Provide the [x, y] coordinate of the cell's center where the given text is located.  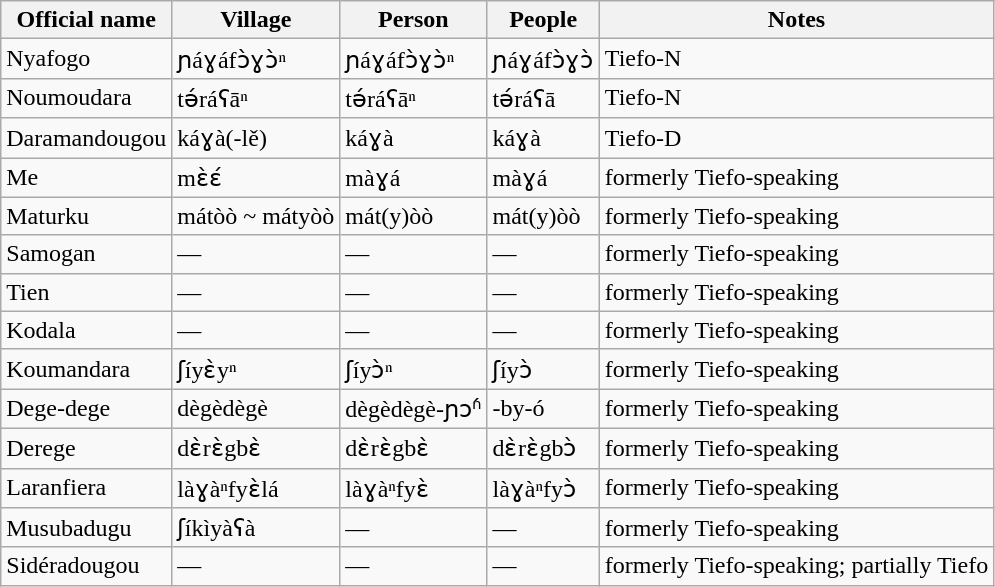
Sidéradougou [86, 566]
Samogan [86, 254]
Derege [86, 448]
ʃíyɔ̀ⁿ [414, 369]
Musubadugu [86, 528]
dɛ̀rɛ̀gbɔ̀ [543, 448]
Tiefo-D [796, 138]
ʃíyɔ̀ [543, 369]
Koumandara [86, 369]
-by-ó [543, 409]
mɛ̀ɛ́ [256, 178]
Dege-dege [86, 409]
Person [414, 20]
dègèdègè [256, 409]
Daramandougou [86, 138]
Notes [796, 20]
Nyafogo [86, 59]
Official name [86, 20]
làɣàⁿfyɛ̀ [414, 488]
People [543, 20]
làɣàⁿfyɔ̀ [543, 488]
káɣà(-lě) [256, 138]
dègèdègè-ɲɔⁿ́ [414, 409]
Me [86, 178]
ʃíyɛ̀yⁿ [256, 369]
Maturku [86, 216]
Village [256, 20]
Noumoudara [86, 98]
formerly Tiefo-speaking; partially Tiefo [796, 566]
làɣàⁿfyɛ̀lá [256, 488]
ɲáɣáfɔ̀ɣɔ̀ [543, 59]
Tien [86, 292]
ʃíkìyàʕà [256, 528]
mátòò ~ mátyòò [256, 216]
tə́ráʕā [543, 98]
Laranfiera [86, 488]
Kodala [86, 330]
